Find where the given text appears and provide that cell's center as [x, y] coordinate. 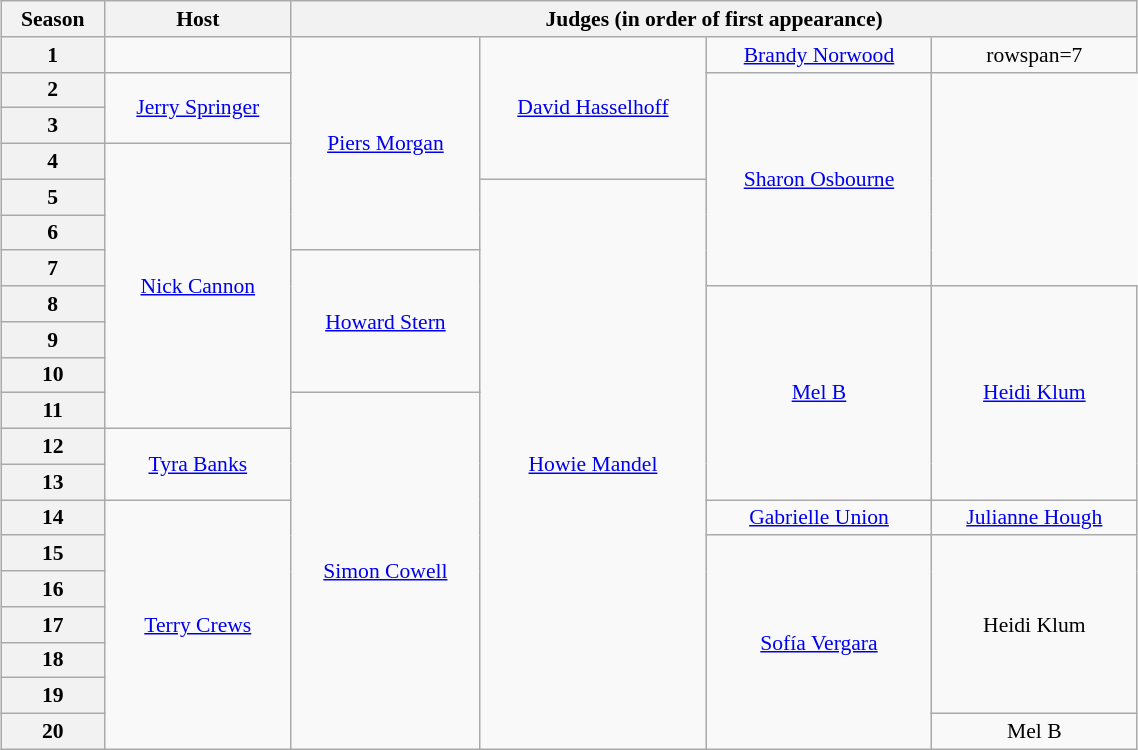
1 [52, 55]
Simon Cowell [385, 571]
Julianne Hough [1034, 518]
14 [52, 518]
Host [198, 19]
11 [52, 411]
5 [52, 197]
12 [52, 447]
Judges (in order of first appearance) [714, 19]
Sofía Vergara [818, 643]
13 [52, 482]
15 [52, 554]
Nick Cannon [198, 286]
Brandy Norwood [818, 55]
18 [52, 660]
Jerry Springer [198, 108]
Terry Crews [198, 624]
16 [52, 589]
Gabrielle Union [818, 518]
17 [52, 625]
Tyra Banks [198, 464]
rowspan=7 [1034, 55]
David Hasselhoff [594, 108]
8 [52, 304]
9 [52, 340]
Piers Morgan [385, 144]
Season [52, 19]
Howie Mandel [594, 464]
3 [52, 126]
6 [52, 233]
19 [52, 696]
10 [52, 375]
4 [52, 162]
7 [52, 269]
20 [52, 732]
Howard Stern [385, 322]
2 [52, 90]
Sharon Osbourne [818, 179]
